Pinpoint the cell where the given text exists, returning its [x, y] midpoint coordinate. 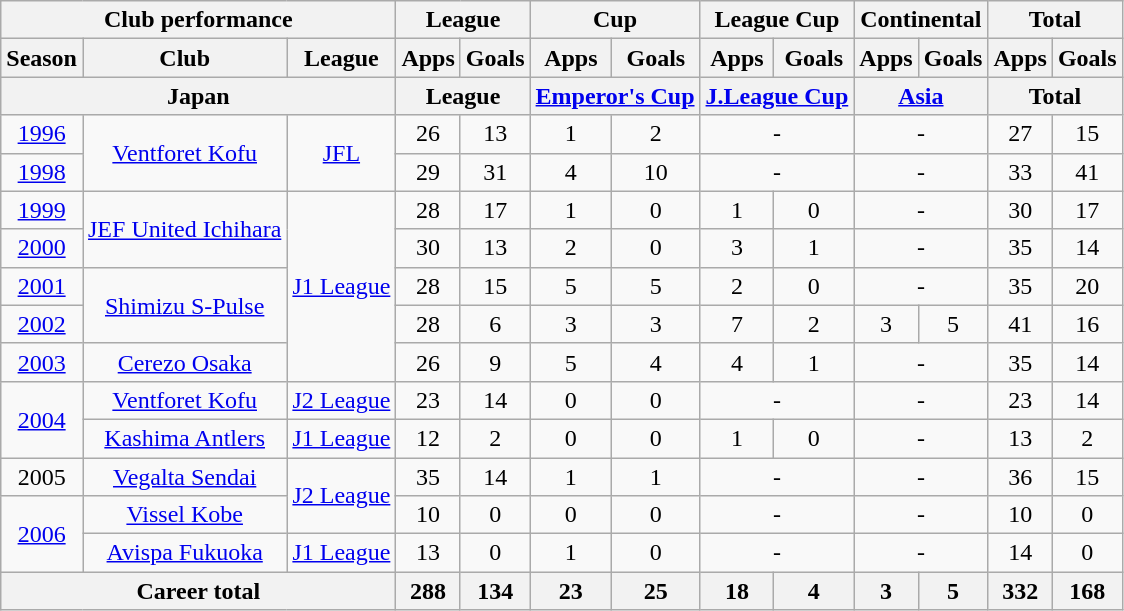
Season [42, 58]
Club [184, 58]
27 [1020, 134]
Cup [615, 20]
Japan [198, 96]
2004 [42, 419]
Vissel Kobe [184, 515]
2000 [42, 248]
2001 [42, 286]
1998 [42, 172]
Emperor's Cup [615, 96]
36 [1020, 477]
18 [737, 591]
7 [737, 324]
Shimizu S-Pulse [184, 305]
Continental [921, 20]
JFL [342, 153]
Club performance [198, 20]
Avispa Fukuoka [184, 553]
288 [428, 591]
JEF United Ichihara [184, 229]
1996 [42, 134]
2002 [42, 324]
12 [428, 438]
25 [656, 591]
Kashima Antlers [184, 438]
1999 [42, 210]
Asia [921, 96]
332 [1020, 591]
2006 [42, 534]
6 [495, 324]
2005 [42, 477]
29 [428, 172]
20 [1087, 286]
134 [495, 591]
League Cup [777, 20]
2003 [42, 362]
Vegalta Sendai [184, 477]
16 [1087, 324]
J.League Cup [777, 96]
Cerezo Osaka [184, 362]
31 [495, 172]
33 [1020, 172]
168 [1087, 591]
Career total [198, 591]
9 [495, 362]
